Provide the [x, y] coordinate of the cell's center where the given text is located.  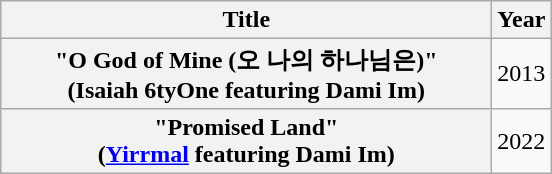
2022 [522, 140]
Year [522, 20]
2013 [522, 74]
"Promised Land"(Yirrmal featuring Dami Im) [246, 140]
Title [246, 20]
"O God of Mine (오 나의 하나님은)"(Isaiah 6tyOne featuring Dami Im) [246, 74]
